Determine the [x, y] coordinate at the center of the cell enclosing the given text.  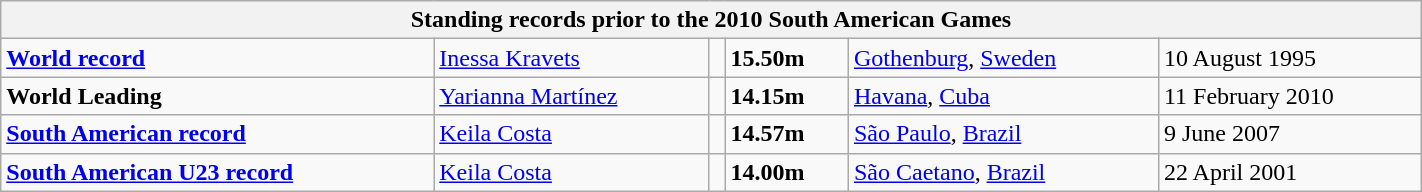
14.15m [787, 96]
World record [218, 58]
World Leading [218, 96]
14.00m [787, 172]
11 February 2010 [1290, 96]
São Paulo, Brazil [1003, 134]
South American record [218, 134]
9 June 2007 [1290, 134]
14.57m [787, 134]
Havana, Cuba [1003, 96]
22 April 2001 [1290, 172]
Standing records prior to the 2010 South American Games [711, 20]
Inessa Kravets [572, 58]
South American U23 record [218, 172]
São Caetano, Brazil [1003, 172]
Yarianna Martínez [572, 96]
10 August 1995 [1290, 58]
15.50m [787, 58]
Gothenburg, Sweden [1003, 58]
